Return the (x, y) coordinate for the center point of the cell that contains the specified text.  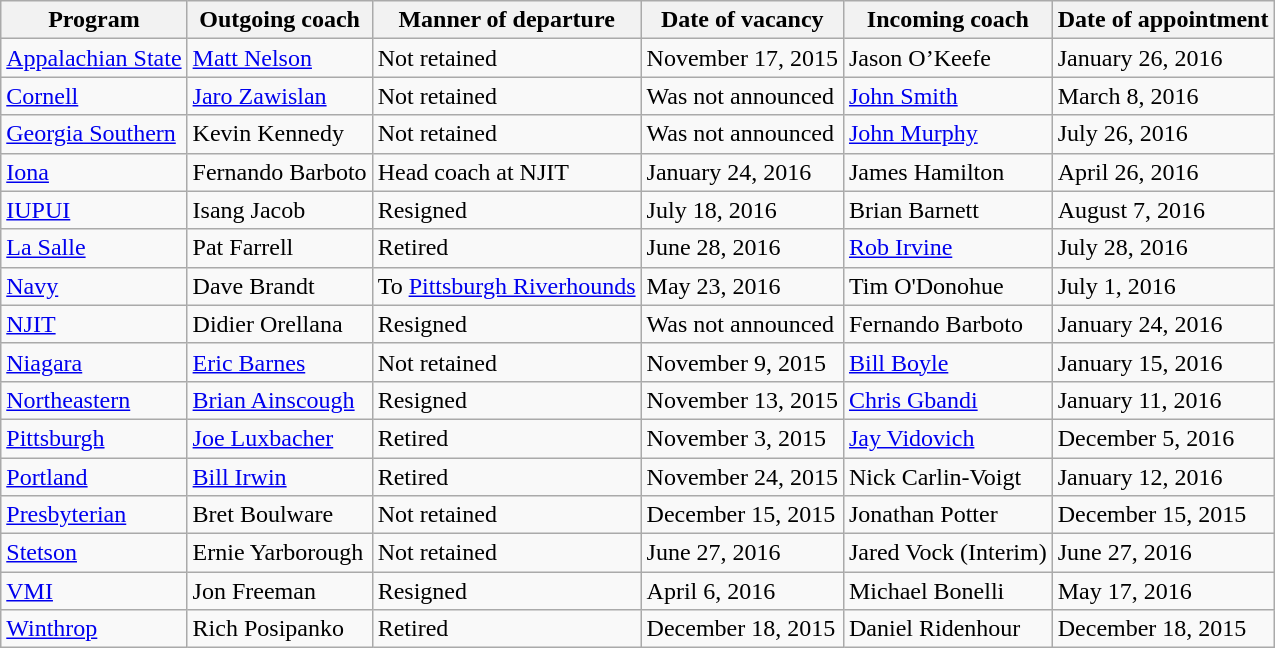
January 11, 2016 (1163, 400)
Eric Barnes (280, 362)
NJIT (94, 324)
April 26, 2016 (1163, 172)
Portland (94, 477)
La Salle (94, 248)
July 28, 2016 (1163, 248)
Manner of departure (506, 20)
Bret Boulware (280, 515)
Georgia Southern (94, 134)
Presbyterian (94, 515)
Pittsburgh (94, 438)
May 23, 2016 (742, 286)
November 24, 2015 (742, 477)
December 5, 2016 (1163, 438)
Tim O'Donohue (948, 286)
November 13, 2015 (742, 400)
Cornell (94, 96)
Brian Barnett (948, 210)
November 3, 2015 (742, 438)
Didier Orellana (280, 324)
Isang Jacob (280, 210)
January 12, 2016 (1163, 477)
Joe Luxbacher (280, 438)
Jon Freeman (280, 591)
June 28, 2016 (742, 248)
Bill Boyle (948, 362)
Date of vacancy (742, 20)
Kevin Kennedy (280, 134)
John Smith (948, 96)
Ernie Yarborough (280, 553)
Dave Brandt (280, 286)
Jay Vidovich (948, 438)
Jonathan Potter (948, 515)
April 6, 2016 (742, 591)
November 17, 2015 (742, 58)
Daniel Ridenhour (948, 629)
Iona (94, 172)
Incoming coach (948, 20)
May 17, 2016 (1163, 591)
Program (94, 20)
January 26, 2016 (1163, 58)
John Murphy (948, 134)
Nick Carlin-Voigt (948, 477)
Niagara (94, 362)
March 8, 2016 (1163, 96)
July 26, 2016 (1163, 134)
Jason O’Keefe (948, 58)
Navy (94, 286)
Rob Irvine (948, 248)
Date of appointment (1163, 20)
Jared Vock (Interim) (948, 553)
Matt Nelson (280, 58)
Winthrop (94, 629)
Stetson (94, 553)
Michael Bonelli (948, 591)
Rich Posipanko (280, 629)
Chris Gbandi (948, 400)
Brian Ainscough (280, 400)
January 15, 2016 (1163, 362)
July 1, 2016 (1163, 286)
November 9, 2015 (742, 362)
Northeastern (94, 400)
IUPUI (94, 210)
Head coach at NJIT (506, 172)
To Pittsburgh Riverhounds (506, 286)
Bill Irwin (280, 477)
Outgoing coach (280, 20)
Pat Farrell (280, 248)
Jaro Zawislan (280, 96)
VMI (94, 591)
August 7, 2016 (1163, 210)
Appalachian State (94, 58)
July 18, 2016 (742, 210)
James Hamilton (948, 172)
